Extract the [x, y] coordinate from the center of the cell holding the provided text.  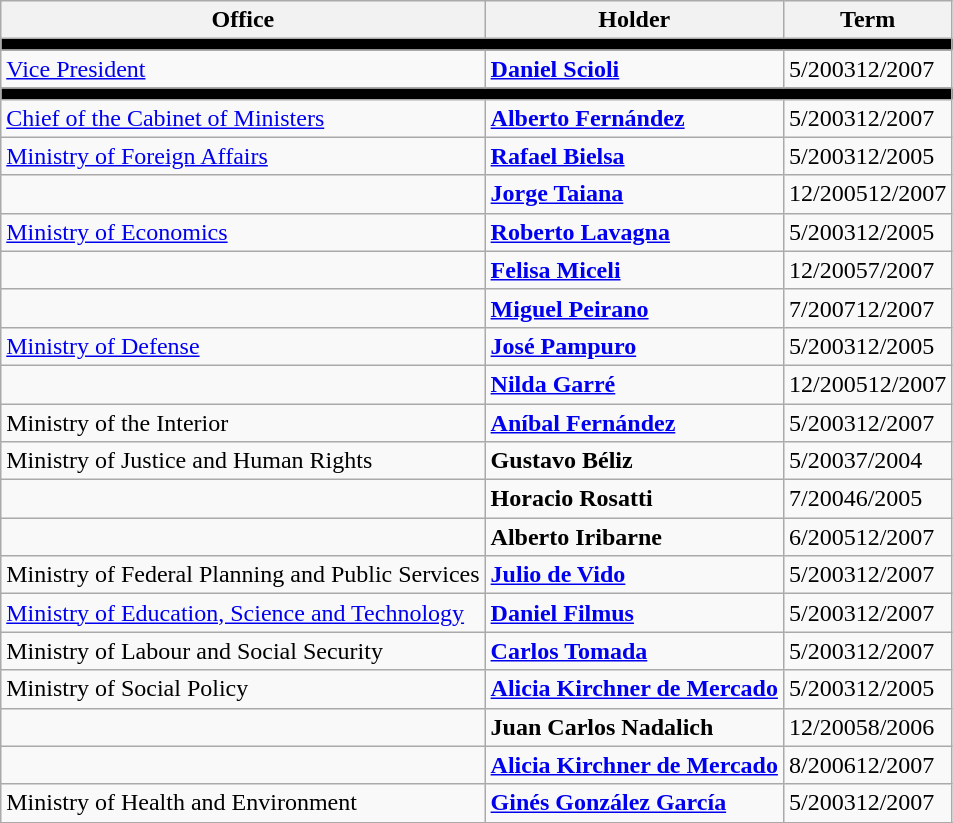
Ginés González García [634, 803]
Ministry of Economics [243, 232]
Ministry of Health and Environment [243, 803]
Vice President [243, 69]
Daniel Scioli [634, 69]
Rafael Bielsa [634, 156]
Julio de Vido [634, 575]
Term [867, 20]
Ministry of Justice and Human Rights [243, 461]
Carlos Tomada [634, 651]
Nilda Garré [634, 384]
Jorge Taiana [634, 194]
Alberto Fernández [634, 118]
José Pampuro [634, 346]
8/200612/2007 [867, 765]
Ministry of Federal Planning and Public Services [243, 575]
Juan Carlos Nadalich [634, 727]
Ministry of Education, Science and Technology [243, 613]
6/200512/2007 [867, 537]
Ministry of Social Policy [243, 689]
5/20037/2004 [867, 461]
Miguel Peirano [634, 308]
Ministry of Foreign Affairs [243, 156]
Ministry of the Interior [243, 423]
Office [243, 20]
Chief of the Cabinet of Ministers [243, 118]
Aníbal Fernández [634, 423]
Daniel Filmus [634, 613]
Gustavo Béliz [634, 461]
Ministry of Defense [243, 346]
12/20057/2007 [867, 270]
7/20046/2005 [867, 499]
Felisa Miceli [634, 270]
Roberto Lavagna [634, 232]
12/20058/2006 [867, 727]
Holder [634, 20]
Alberto Iribarne [634, 537]
Horacio Rosatti [634, 499]
Ministry of Labour and Social Security [243, 651]
7/200712/2007 [867, 308]
